Capture the cell that displays the provided text and extract its [X, Y] central coordinate. 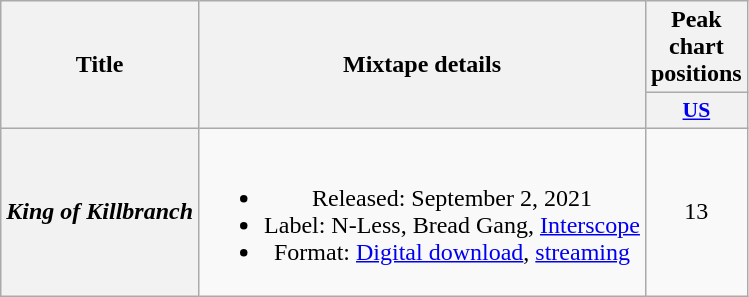
US [696, 111]
King of Killbranch [100, 212]
Title [100, 65]
Peak chart positions [696, 47]
Mixtape details [422, 65]
13 [696, 212]
Released: September 2, 2021Label: N-Less, Bread Gang, InterscopeFormat: Digital download, streaming [422, 212]
